Find where the given text appears and provide that cell's center as [X, Y] coordinate. 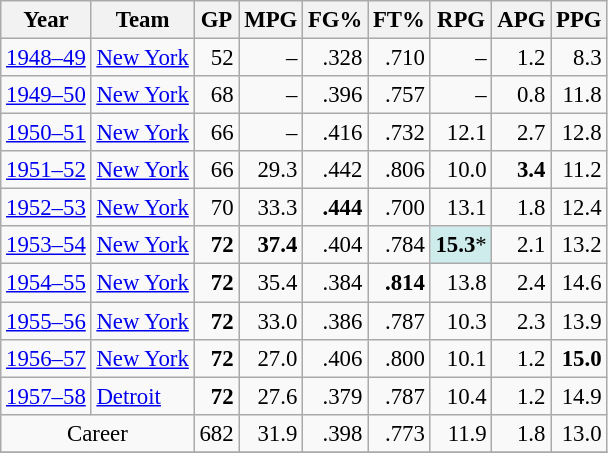
2.1 [522, 245]
.732 [400, 133]
1955–56 [46, 321]
3.4 [522, 170]
1957–58 [46, 396]
.784 [400, 245]
Career [98, 433]
14.6 [579, 283]
12.8 [579, 133]
29.3 [271, 170]
33.0 [271, 321]
13.2 [579, 245]
1953–54 [46, 245]
10.3 [461, 321]
13.9 [579, 321]
1954–55 [46, 283]
.379 [336, 396]
.444 [336, 208]
11.9 [461, 433]
13.8 [461, 283]
10.0 [461, 170]
14.9 [579, 396]
31.9 [271, 433]
.814 [400, 283]
.406 [336, 358]
.773 [400, 433]
.328 [336, 58]
APG [522, 20]
35.4 [271, 283]
FT% [400, 20]
15.0 [579, 358]
15.3* [461, 245]
70 [216, 208]
1952–53 [46, 208]
8.3 [579, 58]
1951–52 [46, 170]
12.1 [461, 133]
37.4 [271, 245]
2.3 [522, 321]
.710 [400, 58]
27.6 [271, 396]
.404 [336, 245]
10.4 [461, 396]
1948–49 [46, 58]
13.1 [461, 208]
.800 [400, 358]
.700 [400, 208]
11.2 [579, 170]
13.0 [579, 433]
MPG [271, 20]
Year [46, 20]
10.1 [461, 358]
0.8 [522, 95]
RPG [461, 20]
.398 [336, 433]
GP [216, 20]
2.4 [522, 283]
11.8 [579, 95]
1956–57 [46, 358]
.384 [336, 283]
.396 [336, 95]
2.7 [522, 133]
12.4 [579, 208]
52 [216, 58]
FG% [336, 20]
PPG [579, 20]
1949–50 [46, 95]
.806 [400, 170]
1950–51 [46, 133]
.442 [336, 170]
682 [216, 433]
68 [216, 95]
.416 [336, 133]
.757 [400, 95]
27.0 [271, 358]
.386 [336, 321]
Team [142, 20]
33.3 [271, 208]
Detroit [142, 396]
